Capture the cell that displays the provided text and extract its [X, Y] central coordinate. 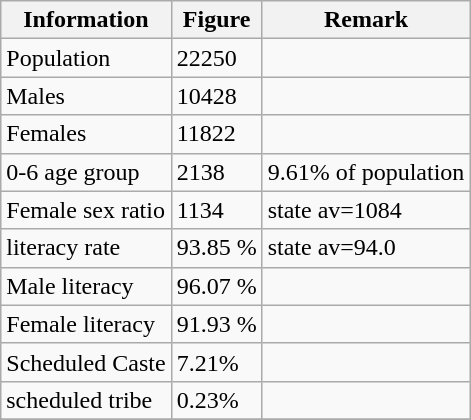
0.23% [216, 400]
Male literacy [86, 286]
2138 [216, 172]
Scheduled Caste [86, 362]
state av=94.0 [366, 248]
0-6 age group [86, 172]
7.21% [216, 362]
literacy rate [86, 248]
Population [86, 58]
state av=1084 [366, 210]
Remark [366, 20]
96.07 % [216, 286]
1134 [216, 210]
Figure [216, 20]
Females [86, 134]
22250 [216, 58]
Males [86, 96]
91.93 % [216, 324]
11822 [216, 134]
Female literacy [86, 324]
93.85 % [216, 248]
Information [86, 20]
scheduled tribe [86, 400]
10428 [216, 96]
Female sex ratio [86, 210]
9.61% of population [366, 172]
